Locate the cell with the specified text and output its [X, Y] center coordinate. 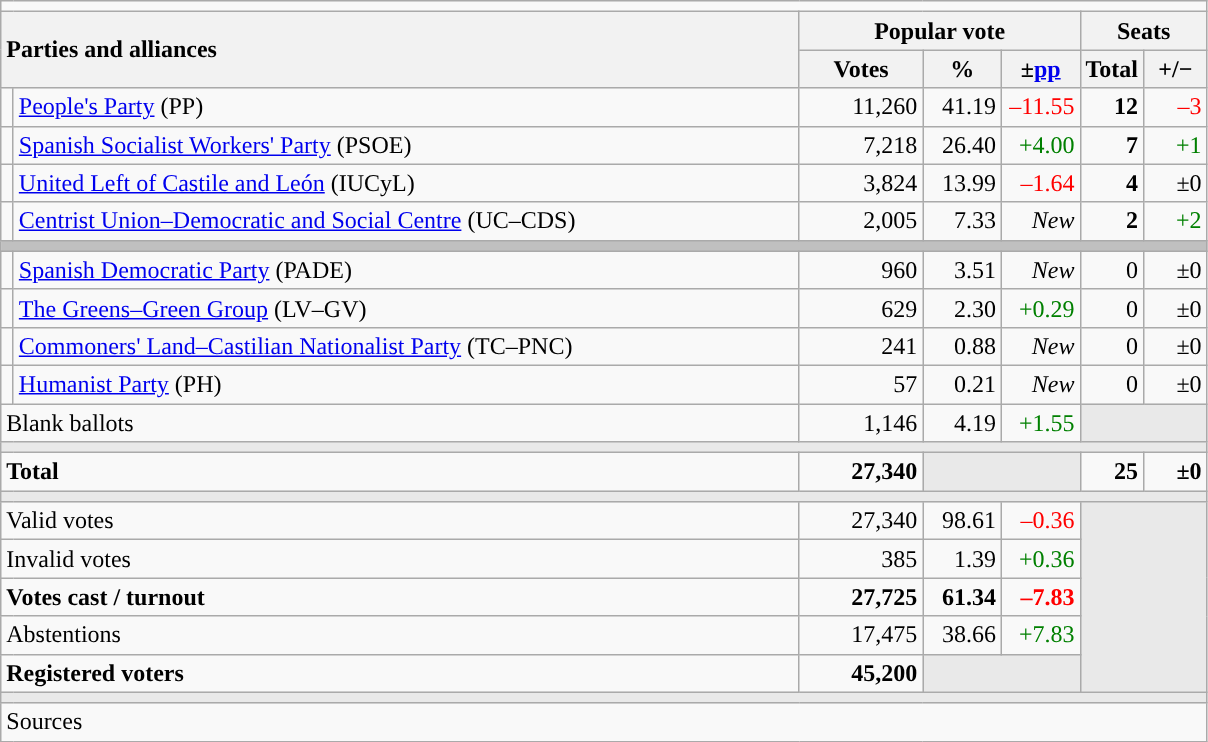
Votes [861, 69]
2 [1112, 221]
+1 [1176, 145]
+1.55 [1040, 423]
+0.29 [1040, 308]
±pp [1040, 69]
Invalid votes [400, 559]
Spanish Democratic Party (PADE) [406, 270]
–3 [1176, 107]
61.34 [962, 597]
1.39 [962, 559]
4 [1112, 183]
7,218 [861, 145]
Centrist Union–Democratic and Social Centre (UC–CDS) [406, 221]
2.30 [962, 308]
Spanish Socialist Workers' Party (PSOE) [406, 145]
0.88 [962, 346]
241 [861, 346]
7.33 [962, 221]
27,725 [861, 597]
Registered voters [400, 673]
41.19 [962, 107]
2,005 [861, 221]
Abstentions [400, 635]
The Greens–Green Group (LV–GV) [406, 308]
Humanist Party (PH) [406, 384]
26.40 [962, 145]
45,200 [861, 673]
Parties and alliances [400, 50]
–1.64 [1040, 183]
98.61 [962, 521]
3.51 [962, 270]
United Left of Castile and León (IUCyL) [406, 183]
+2 [1176, 221]
People's Party (PP) [406, 107]
–7.83 [1040, 597]
Seats [1144, 31]
12 [1112, 107]
4.19 [962, 423]
–11.55 [1040, 107]
0.21 [962, 384]
+0.36 [1040, 559]
25 [1112, 472]
11,260 [861, 107]
385 [861, 559]
3,824 [861, 183]
+4.00 [1040, 145]
38.66 [962, 635]
960 [861, 270]
+/− [1176, 69]
Valid votes [400, 521]
13.99 [962, 183]
Votes cast / turnout [400, 597]
629 [861, 308]
Sources [604, 722]
% [962, 69]
1,146 [861, 423]
+7.83 [1040, 635]
7 [1112, 145]
Commoners' Land–Castilian Nationalist Party (TC–PNC) [406, 346]
Popular vote [940, 31]
Blank ballots [400, 423]
57 [861, 384]
–0.36 [1040, 521]
17,475 [861, 635]
